Scan for the cell matching the given text and deliver its (x, y) coordinate at center. 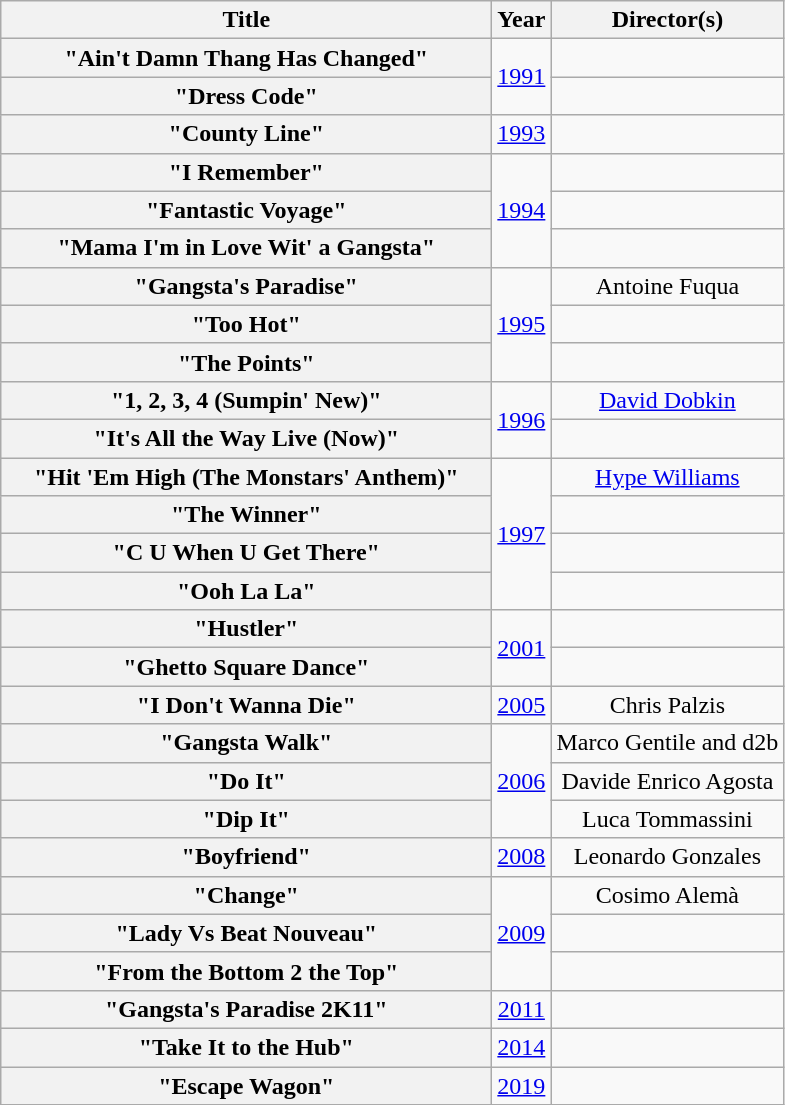
1993 (522, 134)
2006 (522, 781)
2011 (522, 1009)
"Hustler" (246, 629)
Hype Williams (668, 477)
"I Remember" (246, 172)
1996 (522, 419)
Marco Gentile and d2b (668, 743)
"From the Bottom 2 the Top" (246, 971)
2019 (522, 1085)
"Do It" (246, 781)
"Dip It" (246, 819)
"Fantastic Voyage" (246, 210)
Chris Palzis (668, 705)
David Dobkin (668, 400)
2005 (522, 705)
Director(s) (668, 20)
1994 (522, 210)
2008 (522, 857)
"The Winner" (246, 515)
"Take It to the Hub" (246, 1047)
Cosimo Alemà (668, 895)
"I Don't Wanna Die" (246, 705)
"Gangsta Walk" (246, 743)
Davide Enrico Agosta (668, 781)
Leonardo Gonzales (668, 857)
"It's All the Way Live (Now)" (246, 438)
1991 (522, 77)
2009 (522, 933)
Title (246, 20)
Year (522, 20)
"The Points" (246, 362)
Luca Tommassini (668, 819)
1995 (522, 324)
"Ain't Damn Thang Has Changed" (246, 58)
"Gangsta's Paradise 2K11" (246, 1009)
"Too Hot" (246, 324)
2001 (522, 648)
Antoine Fuqua (668, 286)
"Escape Wagon" (246, 1085)
"C U When U Get There" (246, 553)
"Dress Code" (246, 96)
"Lady Vs Beat Nouveau" (246, 933)
"Mama I'm in Love Wit' a Gangsta" (246, 248)
"Boyfriend" (246, 857)
2014 (522, 1047)
"Gangsta's Paradise" (246, 286)
"Hit 'Em High (The Monstars' Anthem)" (246, 477)
"Ghetto Square Dance" (246, 667)
"1, 2, 3, 4 (Sumpin' New)" (246, 400)
1997 (522, 534)
"Ooh La La" (246, 591)
"County Line" (246, 134)
"Change" (246, 895)
